From the cell containing the given text, extract its center point as (x, y) coordinate. 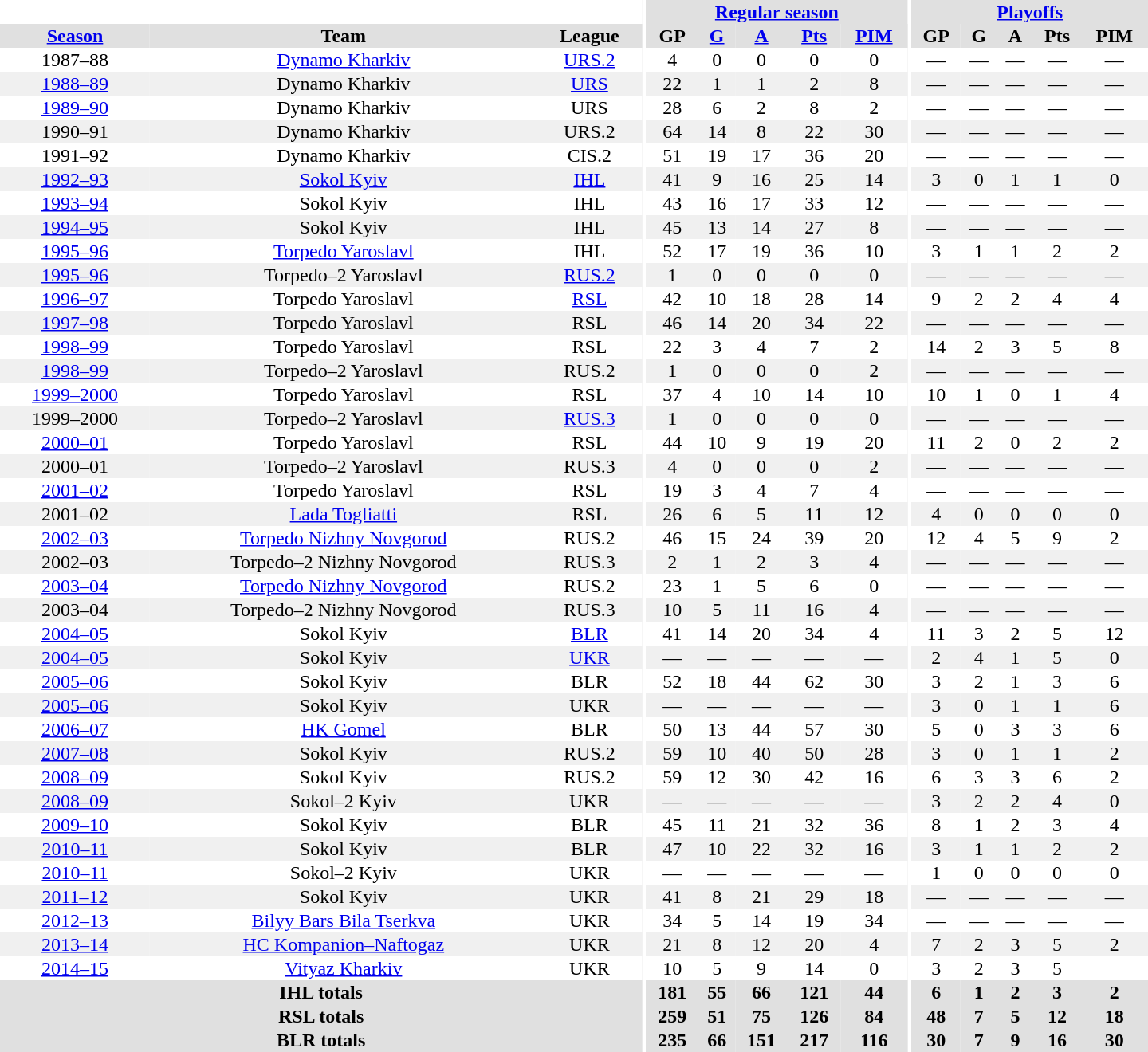
43 (672, 203)
217 (814, 1040)
29 (814, 897)
1994–95 (75, 227)
2006–07 (75, 729)
26 (672, 514)
1993–94 (75, 203)
2009–10 (75, 825)
48 (936, 1016)
121 (814, 992)
37 (672, 394)
47 (672, 849)
55 (717, 992)
RSL totals (320, 1016)
64 (672, 131)
1990–91 (75, 131)
Team (344, 36)
Regular season (776, 12)
CIS.2 (590, 155)
126 (814, 1016)
181 (672, 992)
27 (814, 227)
IHL totals (320, 992)
Playoffs (1030, 12)
40 (761, 753)
25 (814, 179)
HK Gomel (344, 729)
84 (874, 1016)
BLR totals (320, 1040)
23 (672, 586)
1988–89 (75, 84)
2014–15 (75, 968)
235 (672, 1040)
League (590, 36)
2007–08 (75, 753)
Bilyy Bars Bila Tserkva (344, 920)
2013–14 (75, 944)
Season (75, 36)
116 (874, 1040)
1997–98 (75, 323)
39 (814, 538)
1991–92 (75, 155)
24 (761, 538)
1987–88 (75, 60)
2011–12 (75, 897)
151 (761, 1040)
15 (717, 538)
62 (814, 681)
259 (672, 1016)
1989–90 (75, 108)
1992–93 (75, 179)
57 (814, 729)
75 (761, 1016)
HC Kompanion–Naftogaz (344, 944)
2012–13 (75, 920)
Lada Togliatti (344, 514)
33 (814, 203)
Vityaz Kharkiv (344, 968)
1996–97 (75, 299)
